Detect which cell encompasses the target text, then output its (X, Y) center coordinate. 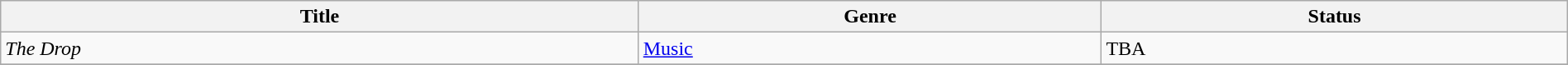
TBA (1335, 48)
The Drop (319, 48)
Music (870, 48)
Status (1335, 17)
Title (319, 17)
Genre (870, 17)
